Scan for the cell matching the given text and deliver its (X, Y) coordinate at center. 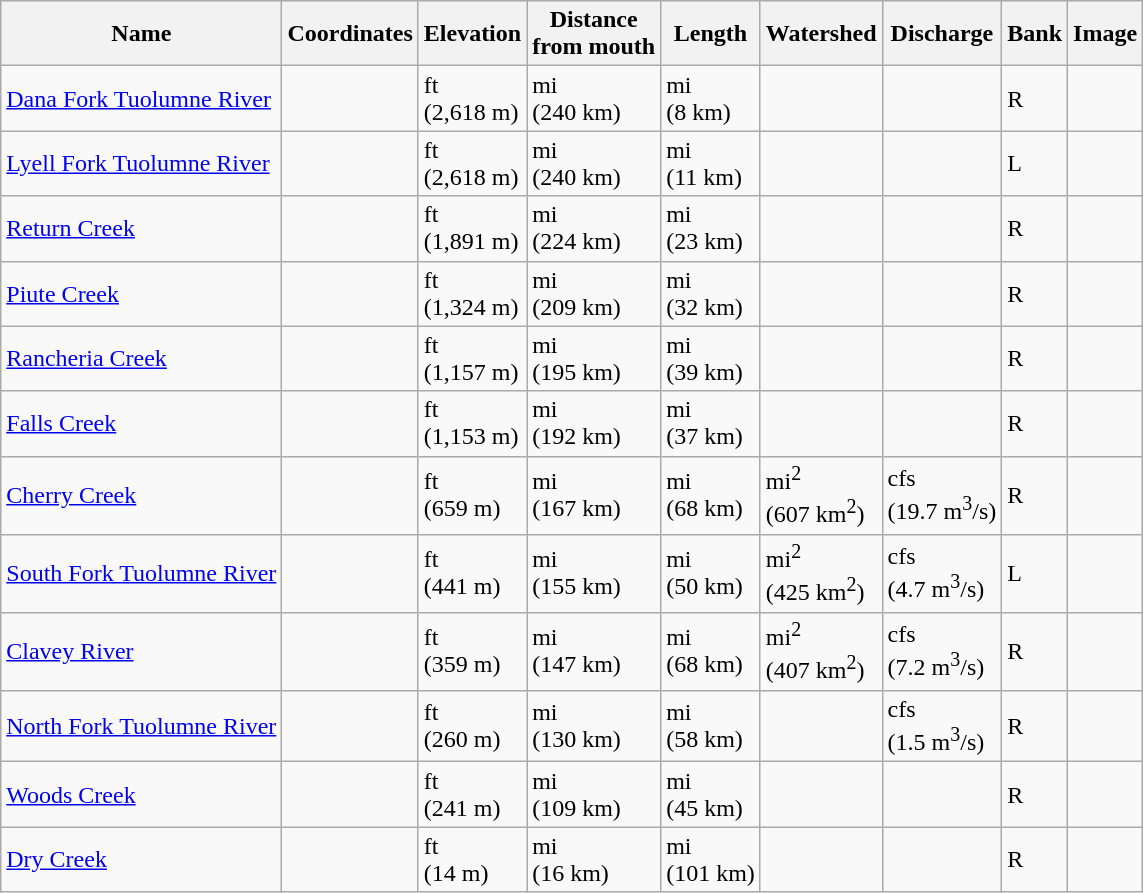
ft(441 m) (472, 573)
Dry Creek (142, 860)
mi(8 km) (711, 98)
Watershed (821, 34)
Distancefrom mouth (594, 34)
mi(58 km) (711, 726)
mi(39 km) (711, 358)
ft(359 m) (472, 651)
Image (1106, 34)
mi(50 km) (711, 573)
cfs(1.5 m3/s) (942, 726)
Woods Creek (142, 794)
ft(260 m) (472, 726)
mi(45 km) (711, 794)
Length (711, 34)
mi(167 km) (594, 495)
Discharge (942, 34)
ft(1,891 m) (472, 228)
cfs(19.7 m3/s) (942, 495)
mi(130 km) (594, 726)
mi(155 km) (594, 573)
mi(32 km) (711, 294)
Cherry Creek (142, 495)
ft(1,157 m) (472, 358)
Elevation (472, 34)
mi(37 km) (711, 424)
mi(23 km) (711, 228)
Rancheria Creek (142, 358)
mi(11 km) (711, 164)
Coordinates (350, 34)
Clavey River (142, 651)
mi2(425 km2) (821, 573)
mi(195 km) (594, 358)
mi(101 km) (711, 860)
ft(241 m) (472, 794)
North Fork Tuolumne River (142, 726)
ft(14 m) (472, 860)
Piute Creek (142, 294)
mi2(407 km2) (821, 651)
mi(147 km) (594, 651)
mi(209 km) (594, 294)
cfs(4.7 m3/s) (942, 573)
Dana Fork Tuolumne River (142, 98)
mi(109 km) (594, 794)
South Fork Tuolumne River (142, 573)
ft(659 m) (472, 495)
Name (142, 34)
mi2(607 km2) (821, 495)
mi(224 km) (594, 228)
ft(1,324 m) (472, 294)
mi(16 km) (594, 860)
ft(1,153 m) (472, 424)
cfs(7.2 m3/s) (942, 651)
mi(192 km) (594, 424)
Return Creek (142, 228)
Lyell Fork Tuolumne River (142, 164)
Falls Creek (142, 424)
Bank (1035, 34)
